Detect which cell encompasses the target text, then output its [X, Y] center coordinate. 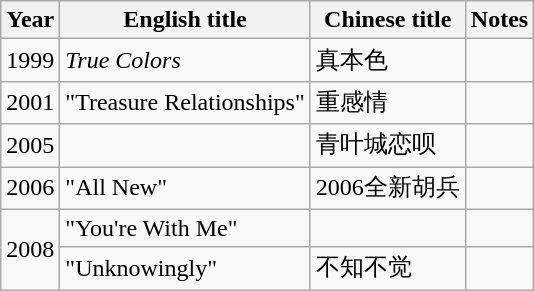
True Colors [185, 60]
2006 [30, 188]
"Unknowingly" [185, 268]
2008 [30, 250]
重感情 [388, 102]
English title [185, 20]
1999 [30, 60]
"All New" [185, 188]
Chinese title [388, 20]
青叶城恋呗 [388, 146]
2005 [30, 146]
"Treasure Relationships" [185, 102]
"You're With Me" [185, 228]
真本色 [388, 60]
Notes [499, 20]
2006全新胡兵 [388, 188]
Year [30, 20]
2001 [30, 102]
不知不觉 [388, 268]
